Pinpoint the cell where the given text exists, returning its (x, y) midpoint coordinate. 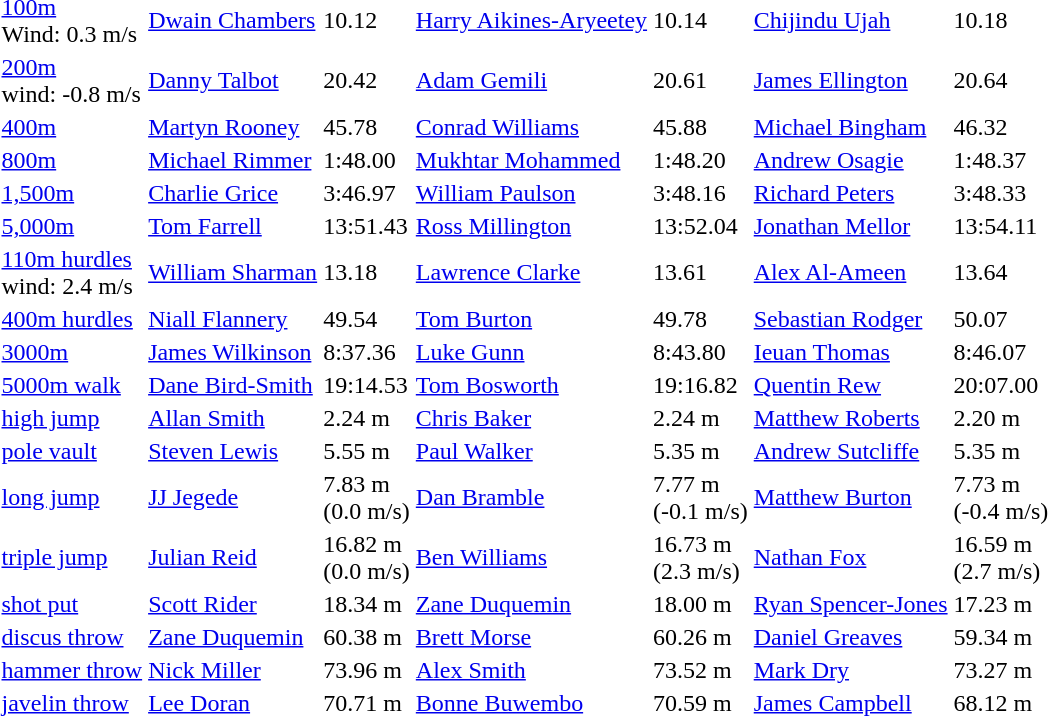
19:16.82 (701, 385)
Luke Gunn (531, 352)
Chris Baker (531, 418)
5.35 m (701, 451)
Martyn Rooney (233, 127)
200mwind: -0.8 m/s (72, 80)
8:37.36 (367, 352)
110m hurdleswind: 2.4 m/s (72, 272)
13:51.43 (367, 226)
800m (72, 160)
Scott Rider (233, 604)
Richard Peters (850, 193)
triple jump (72, 558)
3:46.97 (367, 193)
Matthew Burton (850, 498)
Julian Reid (233, 558)
Brett Morse (531, 637)
James Wilkinson (233, 352)
8:43.80 (701, 352)
long jump (72, 498)
Andrew Osagie (850, 160)
Ben Williams (531, 558)
49.54 (367, 319)
Tom Burton (531, 319)
20.61 (701, 80)
hammer throw (72, 670)
Nathan Fox (850, 558)
13:52.04 (701, 226)
49.78 (701, 319)
20.42 (367, 80)
Andrew Sutcliffe (850, 451)
high jump (72, 418)
5,000m (72, 226)
45.88 (701, 127)
5000m walk (72, 385)
William Sharman (233, 272)
7.83 m(0.0 m/s) (367, 498)
Niall Flannery (233, 319)
Michael Rimmer (233, 160)
18.00 m (701, 604)
400m hurdles (72, 319)
shot put (72, 604)
Tom Bosworth (531, 385)
Ryan Spencer-Jones (850, 604)
Mark Dry (850, 670)
3000m (72, 352)
Michael Bingham (850, 127)
Mukhtar Mohammed (531, 160)
19:14.53 (367, 385)
JJ Jegede (233, 498)
3:48.16 (701, 193)
Tom Farrell (233, 226)
Quentin Rew (850, 385)
60.26 m (701, 637)
Danny Talbot (233, 80)
Nick Miller (233, 670)
45.78 (367, 127)
Adam Gemili (531, 80)
Ieuan Thomas (850, 352)
5.55 m (367, 451)
Dan Bramble (531, 498)
Steven Lewis (233, 451)
William Paulson (531, 193)
Ross Millington (531, 226)
73.96 m (367, 670)
Lawrence Clarke (531, 272)
13.61 (701, 272)
Dane Bird-Smith (233, 385)
7.77 m(-0.1 m/s) (701, 498)
pole vault (72, 451)
73.52 m (701, 670)
Sebastian Rodger (850, 319)
13.18 (367, 272)
16.73 m(2.3 m/s) (701, 558)
James Ellington (850, 80)
18.34 m (367, 604)
Conrad Williams (531, 127)
1:48.20 (701, 160)
16.82 m(0.0 m/s) (367, 558)
Jonathan Mellor (850, 226)
400m (72, 127)
Paul Walker (531, 451)
Charlie Grice (233, 193)
discus throw (72, 637)
Allan Smith (233, 418)
1:48.00 (367, 160)
Daniel Greaves (850, 637)
Matthew Roberts (850, 418)
60.38 m (367, 637)
1,500m (72, 193)
Alex Smith (531, 670)
Alex Al-Ameen (850, 272)
